Extract the [X, Y] coordinate from the center of the cell holding the provided text.  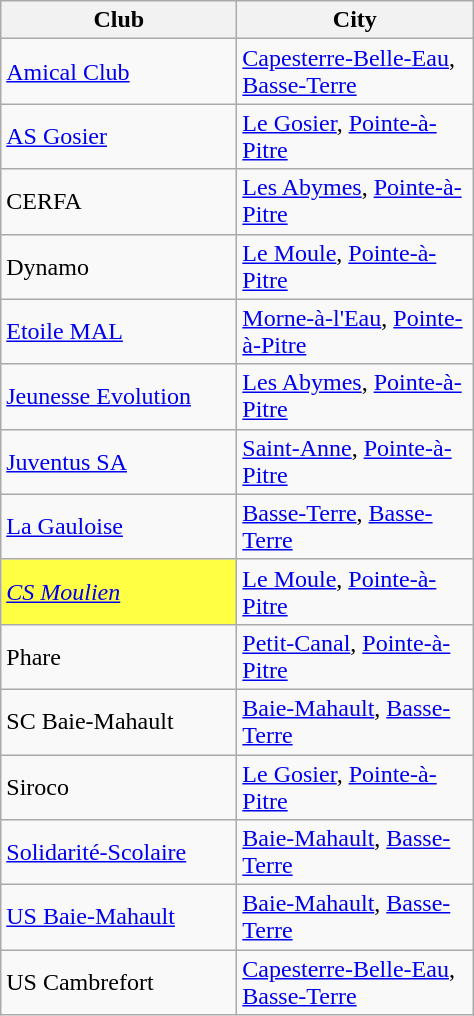
Siroco [119, 786]
La Gauloise [119, 526]
Saint-Anne, Pointe-à-Pitre [355, 462]
Solidarité-Scolaire [119, 852]
City [355, 20]
Jeunesse Evolution [119, 396]
Etoile MAL [119, 332]
SC Baie-Mahault [119, 722]
CS Moulien [119, 592]
Petit-Canal, Pointe-à-Pitre [355, 656]
Phare [119, 656]
AS Gosier [119, 136]
US Cambrefort [119, 982]
Basse-Terre, Basse-Terre [355, 526]
Morne-à-l'Eau, Pointe-à-Pitre [355, 332]
Amical Club [119, 72]
Juventus SA [119, 462]
Club [119, 20]
CERFA [119, 202]
US Baie-Mahault [119, 918]
Dynamo [119, 266]
